Find where the given text appears and provide that cell's center as [X, Y] coordinate. 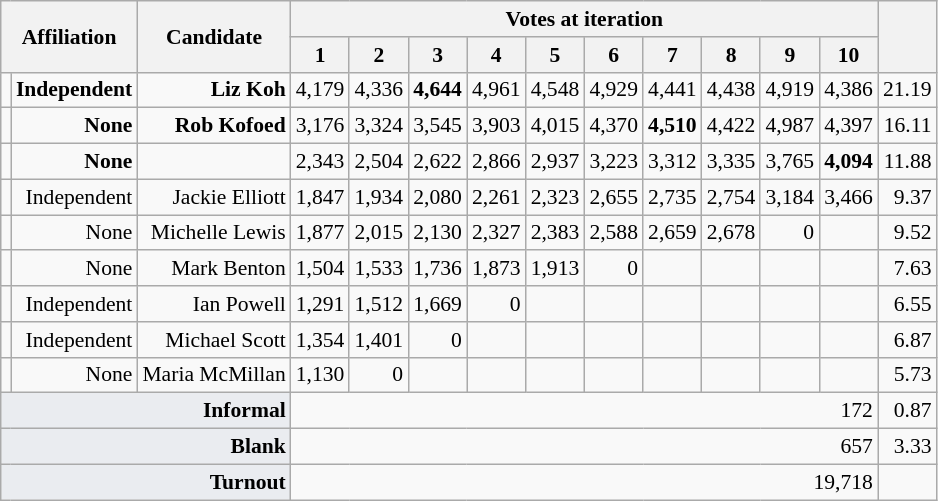
4,548 [556, 90]
1,512 [378, 304]
2,261 [496, 197]
4,386 [848, 90]
Ian Powell [214, 304]
4,015 [556, 126]
3,765 [790, 162]
3,903 [496, 126]
6.55 [908, 304]
1,504 [320, 269]
4,336 [378, 90]
3,545 [438, 126]
Maria McMillan [214, 375]
3,324 [378, 126]
3.33 [908, 447]
10 [848, 55]
2,504 [378, 162]
2,323 [556, 197]
2,735 [672, 197]
1,401 [378, 340]
4,961 [496, 90]
7 [672, 55]
3,466 [848, 197]
19,718 [584, 482]
2,937 [556, 162]
1,533 [378, 269]
3,176 [320, 126]
3,312 [672, 162]
2,622 [438, 162]
0.87 [908, 411]
9.52 [908, 233]
4 [496, 55]
4,397 [848, 126]
4,987 [790, 126]
657 [584, 447]
Votes at iteration [584, 19]
Rob Kofoed [214, 126]
4,919 [790, 90]
3,223 [614, 162]
5.73 [908, 375]
1,847 [320, 197]
6 [614, 55]
1,354 [320, 340]
1,877 [320, 233]
9 [790, 55]
1,913 [556, 269]
Blank [146, 447]
5 [556, 55]
1 [320, 55]
4,441 [672, 90]
11.88 [908, 162]
4,510 [672, 126]
1,934 [378, 197]
2 [378, 55]
1,736 [438, 269]
2,866 [496, 162]
3,335 [732, 162]
16.11 [908, 126]
2,659 [672, 233]
7.63 [908, 269]
2,327 [496, 233]
3,184 [790, 197]
1,873 [496, 269]
8 [732, 55]
9.37 [908, 197]
Affiliation [70, 36]
4,438 [732, 90]
2,655 [614, 197]
Michelle Lewis [214, 233]
2,678 [732, 233]
2,588 [614, 233]
6.87 [908, 340]
21.19 [908, 90]
Jackie Elliott [214, 197]
4,929 [614, 90]
Mark Benton [214, 269]
Liz Koh [214, 90]
Turnout [146, 482]
Candidate [214, 36]
172 [584, 411]
4,644 [438, 90]
1,130 [320, 375]
2,754 [732, 197]
2,080 [438, 197]
4,179 [320, 90]
1,669 [438, 304]
1,291 [320, 304]
4,094 [848, 162]
4,370 [614, 126]
2,383 [556, 233]
Michael Scott [214, 340]
Informal [146, 411]
2,015 [378, 233]
3 [438, 55]
2,130 [438, 233]
2,343 [320, 162]
4,422 [732, 126]
